Scan for the cell matching the given text and deliver its (x, y) coordinate at center. 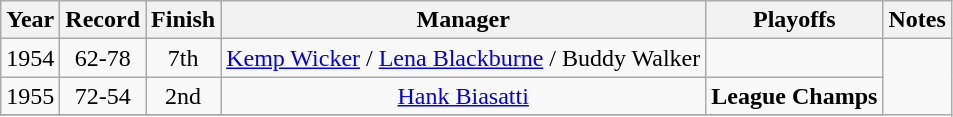
Notes (917, 20)
Year (30, 20)
Manager (464, 20)
Kemp Wicker / Lena Blackburne / Buddy Walker (464, 58)
Record (103, 20)
2nd (184, 96)
Hank Biasatti (464, 96)
1955 (30, 96)
62-78 (103, 58)
Finish (184, 20)
Playoffs (794, 20)
7th (184, 58)
League Champs (794, 96)
72-54 (103, 96)
1954 (30, 58)
